Provide the (X, Y) coordinate of the cell's center where the given text is located.  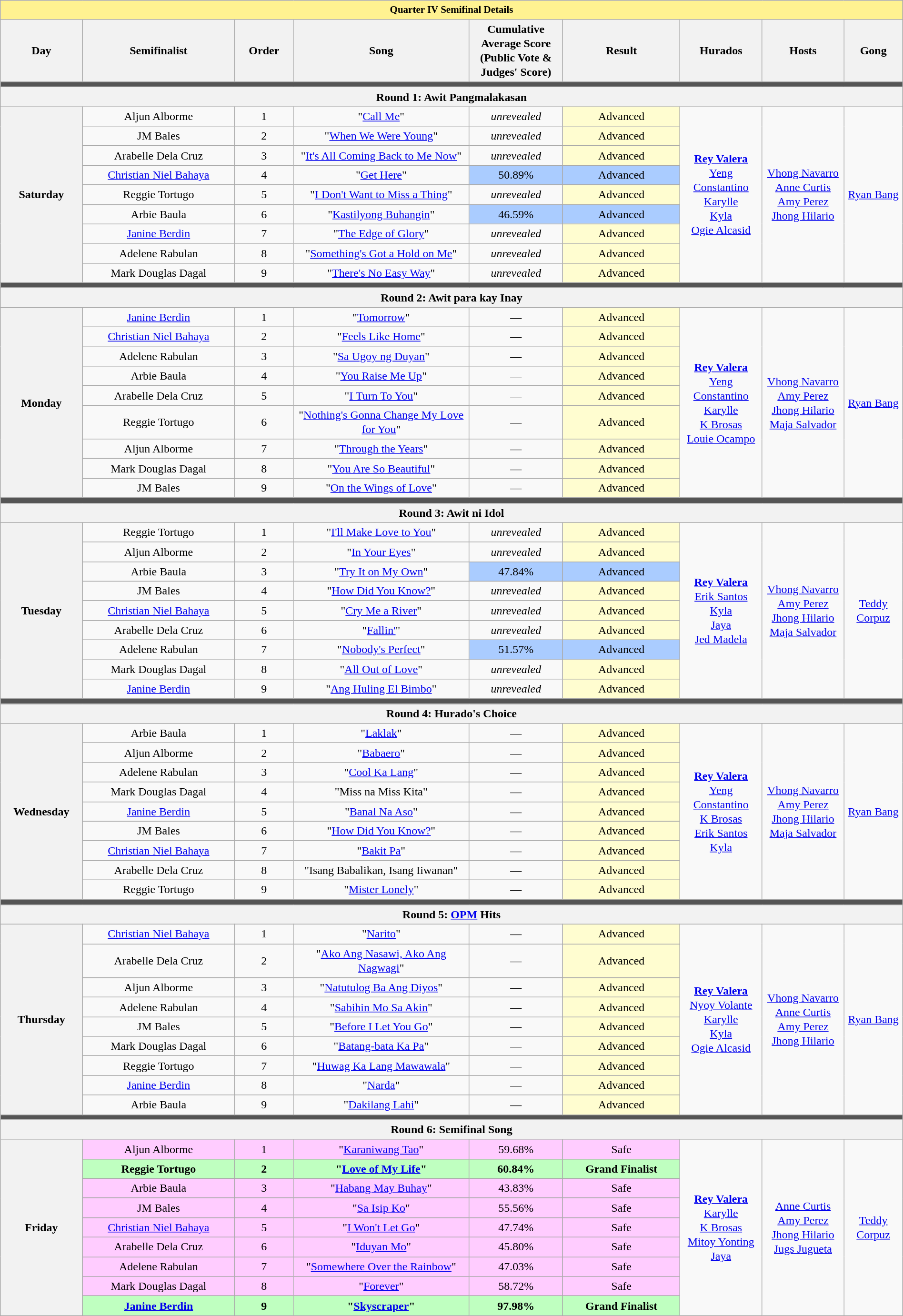
"When We Were Young" (381, 136)
"Something's Got a Hold on Me" (381, 253)
"You Are So Beautiful" (381, 469)
"Ako Ang Nasawi, Ako Ang Nagwagi" (381, 961)
46.59% (516, 214)
60.84% (516, 1169)
Song (381, 50)
"Kastilyong Buhangin" (381, 214)
"Sa Ugoy ng Duyan" (381, 356)
"Get Here" (381, 175)
"I'll Make Love to You" (381, 532)
"Through the Years" (381, 449)
Day (41, 50)
Round 1: Awit Pangmalakasan (451, 97)
Rey ValeraYeng ConstantinoKarylleKylaOgie Alcasid (721, 195)
97.98% (516, 1306)
Quarter IV Semifinal Details (451, 10)
Order (264, 50)
"Call Me" (381, 116)
Friday (41, 1227)
"Cry Me a River" (381, 611)
"Sa Isip Ko" (381, 1208)
"In Your Eyes" (381, 552)
"Karaniwang Tao" (381, 1149)
Tuesday (41, 611)
Round 5: OPM Hits (451, 914)
Hurados (721, 50)
"Before I Let You Go" (381, 1027)
"I Turn To You" (381, 395)
"Feels Like Home" (381, 337)
Rey ValeraNyoy VolanteKarylleKylaOgie Alcasid (721, 1020)
"Nothing's Gonna Change My Love for You" (381, 422)
Rey ValeraYeng ConstantinoKarylleK BrosasLouie Ocampo (721, 403)
"Bakit Pa" (381, 851)
45.80% (516, 1247)
"I Won't Let Go" (381, 1228)
"Fallin'" (381, 631)
47.74% (516, 1228)
43.83% (516, 1188)
"The Edge of Glory" (381, 233)
58.72% (516, 1286)
"Dakilang Lahi" (381, 1105)
"Ang Huling El Bimbo" (381, 689)
"Cool Ka Lang" (381, 773)
"Mister Lonely" (381, 890)
"On the Wings of Love" (381, 488)
"It's All Coming Back to Me Now" (381, 155)
"You Raise Me Up" (381, 376)
59.68% (516, 1149)
Hosts (803, 50)
"Natutulog Ba Ang Diyos" (381, 988)
"Tomorrow" (381, 317)
"Narda" (381, 1085)
"Forever" (381, 1286)
Saturday (41, 195)
47.03% (516, 1267)
Anne CurtisAmy PerezJhong HilarioJugs Jugueta (803, 1227)
"Babaero" (381, 753)
"Love of My Life" (381, 1169)
"I Don't Want to Miss a Thing" (381, 194)
51.57% (516, 650)
Monday (41, 403)
"There's No Easy Way" (381, 272)
"Sabihin Mo Sa Akin" (381, 1007)
Round 2: Awit para kay Inay (451, 297)
Result (622, 50)
"Skyscraper" (381, 1306)
Round 4: Hurado's Choice (451, 713)
Rey ValeraErik SantosKylaJayaJed Madela (721, 611)
"Iduyan Mo" (381, 1247)
"Habang May Buhay" (381, 1188)
"Huwag Ka Lang Mawawala" (381, 1066)
Thursday (41, 1020)
Gong (873, 50)
"Try It on My Own" (381, 572)
Rey ValeraYeng ConstantinoK BrosasErik SantosKyla (721, 812)
"Somewhere Over the Rainbow" (381, 1267)
55.56% (516, 1208)
Round 3: Awit ni Idol (451, 512)
"Batang-bata Ka Pa" (381, 1046)
Rey ValeraKarylleK BrosasMitoy YontingJaya (721, 1227)
"Isang Babalikan, Isang Iiwanan" (381, 870)
50.89% (516, 175)
"Laklak" (381, 733)
"Banal Na Aso" (381, 812)
Round 6: Semifinal Song (451, 1130)
Cumulative Average Score (Public Vote & Judges' Score) (516, 50)
Wednesday (41, 812)
Semifinalist (159, 50)
"Narito" (381, 934)
"Nobody's Perfect" (381, 650)
"Miss na Miss Kita" (381, 792)
"All Out of Love" (381, 670)
47.84% (516, 572)
